Output the (X, Y) coordinate of the center of the cell containing the given text.  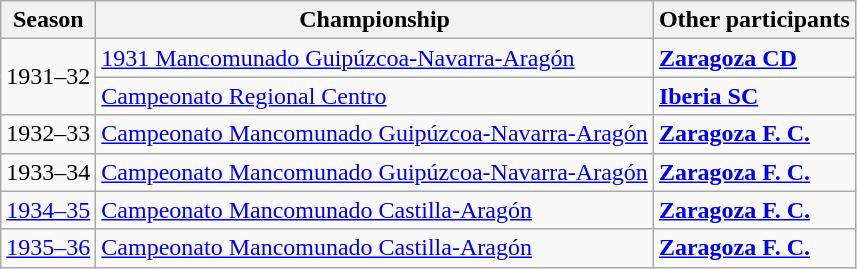
Campeonato Regional Centro (375, 96)
1933–34 (48, 172)
1931 Mancomunado Guipúzcoa-Navarra-Aragón (375, 58)
1935–36 (48, 248)
Season (48, 20)
1931–32 (48, 77)
Iberia SC (754, 96)
Other participants (754, 20)
Championship (375, 20)
1934–35 (48, 210)
1932–33 (48, 134)
Zaragoza CD (754, 58)
